Pinpoint the cell where the given text exists, returning its (x, y) midpoint coordinate. 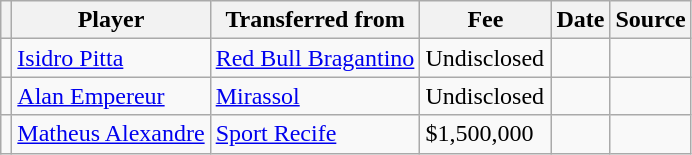
Source (650, 20)
Mirassol (315, 96)
Red Bull Bragantino (315, 58)
Player (111, 20)
Matheus Alexandre (111, 134)
Alan Empereur (111, 96)
Isidro Pitta (111, 58)
Date (580, 20)
Sport Recife (315, 134)
Fee (486, 20)
$1,500,000 (486, 134)
Transferred from (315, 20)
